Output the (x, y) coordinate of the center of the cell containing the given text.  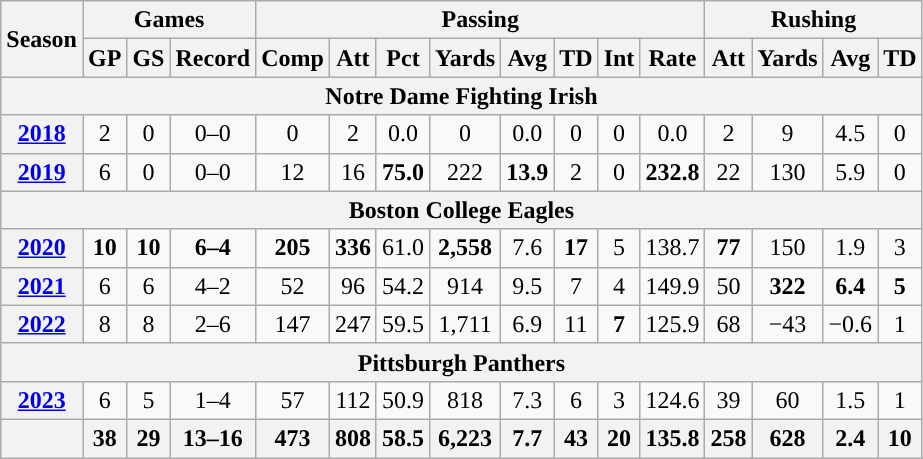
914 (466, 286)
205 (293, 248)
Passing (480, 20)
336 (352, 248)
17 (576, 248)
11 (576, 324)
7.6 (528, 248)
Pittsburgh Panthers (462, 362)
1.5 (850, 400)
4–2 (213, 286)
124.6 (672, 400)
Season (42, 39)
2020 (42, 248)
Pct (402, 58)
Record (213, 58)
39 (728, 400)
Games (168, 20)
GP (104, 58)
20 (619, 438)
7.3 (528, 400)
68 (728, 324)
50.9 (402, 400)
13.9 (528, 172)
2.4 (850, 438)
322 (788, 286)
4 (619, 286)
2022 (42, 324)
2023 (42, 400)
1,711 (466, 324)
6.4 (850, 286)
147 (293, 324)
Comp (293, 58)
59.5 (402, 324)
232.8 (672, 172)
7.7 (528, 438)
2–6 (213, 324)
818 (466, 400)
43 (576, 438)
Rate (672, 58)
54.2 (402, 286)
Notre Dame Fighting Irish (462, 96)
6.9 (528, 324)
12 (293, 172)
75.0 (402, 172)
125.9 (672, 324)
77 (728, 248)
−43 (788, 324)
1.9 (850, 248)
58.5 (402, 438)
Rushing (814, 20)
4.5 (850, 134)
57 (293, 400)
258 (728, 438)
149.9 (672, 286)
628 (788, 438)
2021 (42, 286)
−0.6 (850, 324)
2,558 (466, 248)
6,223 (466, 438)
2019 (42, 172)
61.0 (402, 248)
38 (104, 438)
130 (788, 172)
16 (352, 172)
150 (788, 248)
9.5 (528, 286)
6–4 (213, 248)
247 (352, 324)
5.9 (850, 172)
9 (788, 134)
138.7 (672, 248)
1–4 (213, 400)
52 (293, 286)
Boston College Eagles (462, 210)
473 (293, 438)
13–16 (213, 438)
29 (148, 438)
222 (466, 172)
112 (352, 400)
22 (728, 172)
50 (728, 286)
135.8 (672, 438)
2018 (42, 134)
96 (352, 286)
60 (788, 400)
GS (148, 58)
Int (619, 58)
808 (352, 438)
